Provide the [X, Y] coordinate of the cell's center where the given text is located.  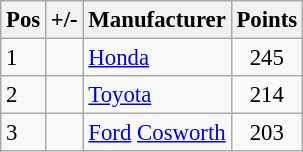
Honda [157, 58]
Points [266, 20]
Pos [24, 20]
Ford Cosworth [157, 133]
Manufacturer [157, 20]
245 [266, 58]
214 [266, 95]
203 [266, 133]
2 [24, 95]
1 [24, 58]
Toyota [157, 95]
+/- [65, 20]
3 [24, 133]
